Output the (x, y) coordinate of the center of the cell containing the given text.  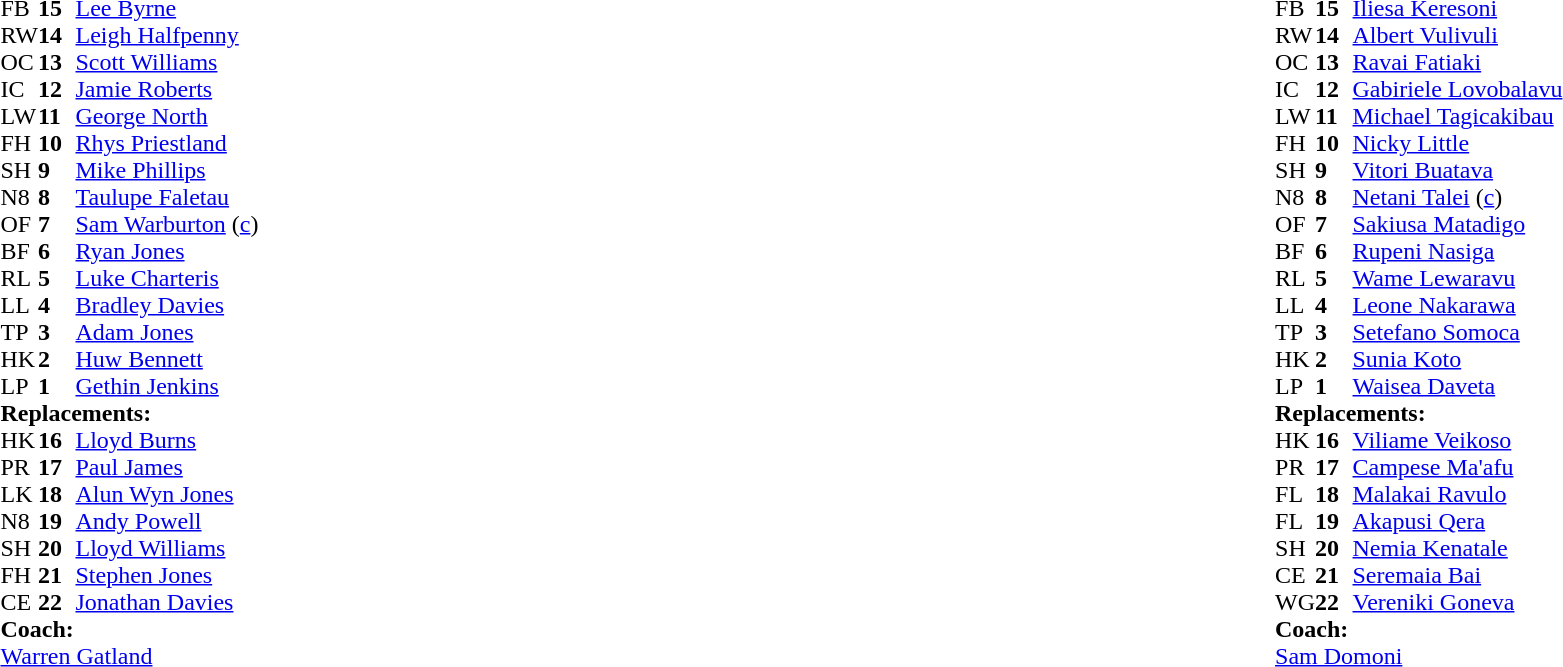
LK (19, 494)
Stephen Jones (168, 576)
Scott Williams (168, 62)
Akapusi Qera (1458, 522)
Ryan Jones (168, 252)
Setefano Somoca (1458, 332)
George North (168, 116)
Michael Tagicakibau (1458, 116)
Taulupe Faletau (168, 198)
Sam Warburton (c) (168, 224)
Nicky Little (1458, 144)
Vitori Buatava (1458, 170)
Huw Bennett (168, 360)
Sakiusa Matadigo (1458, 224)
Netani Talei (c) (1458, 198)
Campese Ma'afu (1458, 468)
Leone Nakarawa (1458, 306)
Rhys Priestland (168, 144)
Jamie Roberts (168, 90)
Leigh Halfpenny (168, 36)
Viliame Veikoso (1458, 440)
Wame Lewaravu (1458, 278)
WG (1295, 602)
Luke Charteris (168, 278)
Seremaia Bai (1458, 576)
Alun Wyn Jones (168, 494)
Lloyd Williams (168, 548)
Bradley Davies (168, 306)
Gethin Jenkins (168, 386)
Albert Vulivuli (1458, 36)
Mike Phillips (168, 170)
Sunia Koto (1458, 360)
Andy Powell (168, 522)
Malakai Ravulo (1458, 494)
Rupeni Nasiga (1458, 252)
Vereniki Goneva (1458, 602)
Paul James (168, 468)
Gabiriele Lovobalavu (1458, 90)
Adam Jones (168, 332)
Jonathan Davies (168, 602)
Nemia Kenatale (1458, 548)
Lloyd Burns (168, 440)
Waisea Daveta (1458, 386)
Ravai Fatiaki (1458, 62)
